Detect which cell encompasses the target text, then output its (x, y) center coordinate. 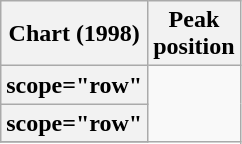
Chart (1998) (74, 34)
Peakposition (194, 34)
